Output the [X, Y] coordinate of the center of the cell containing the given text.  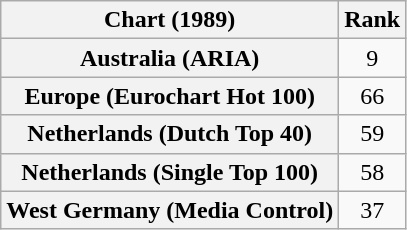
Australia (ARIA) [170, 58]
Rank [372, 20]
59 [372, 134]
Europe (Eurochart Hot 100) [170, 96]
37 [372, 210]
66 [372, 96]
58 [372, 172]
9 [372, 58]
West Germany (Media Control) [170, 210]
Netherlands (Dutch Top 40) [170, 134]
Netherlands (Single Top 100) [170, 172]
Chart (1989) [170, 20]
